Pinpoint the cell where the given text exists, returning its [x, y] midpoint coordinate. 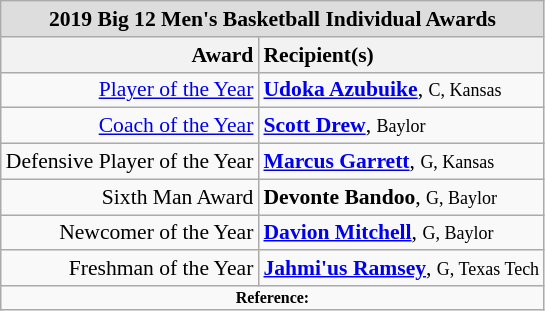
Scott Drew, Baylor [401, 126]
2019 Big 12 Men's Basketball Individual Awards [272, 19]
Freshman of the Year [130, 269]
Sixth Man Award [130, 197]
Davion Mitchell, G, Baylor [401, 233]
Jahmi'us Ramsey, G, Texas Tech [401, 269]
Defensive Player of the Year [130, 162]
Coach of the Year [130, 126]
Player of the Year [130, 90]
Recipient(s) [401, 55]
Reference: [272, 298]
Award [130, 55]
Marcus Garrett, G, Kansas [401, 162]
Udoka Azubuike, C, Kansas [401, 90]
Newcomer of the Year [130, 233]
Devonte Bandoo, G, Baylor [401, 197]
